Find where the given text appears and provide that cell's center as [x, y] coordinate. 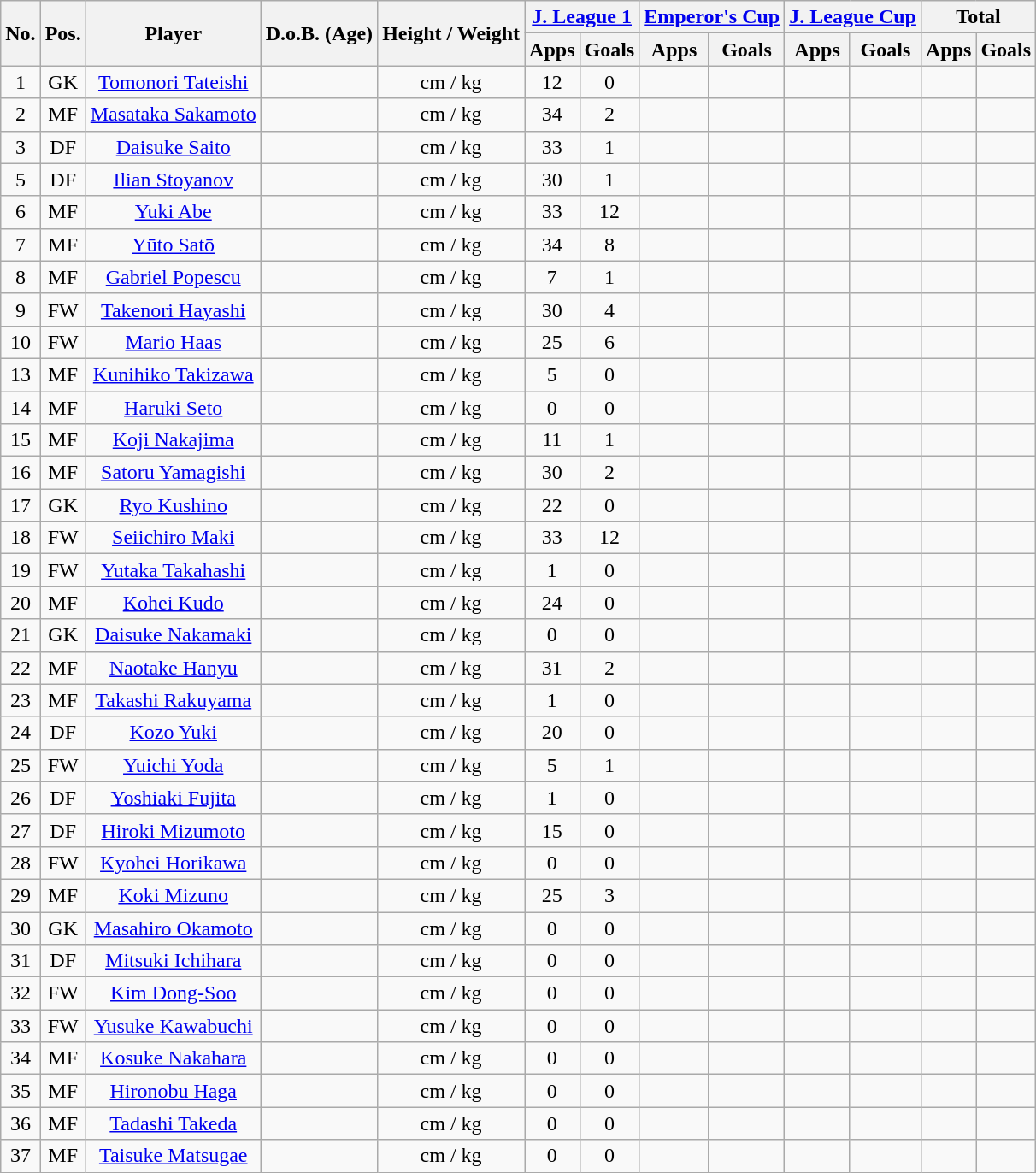
Yuki Abe [173, 212]
Kunihiko Takizawa [173, 374]
Kim Dong-Soo [173, 993]
28 [21, 863]
Kohei Kudo [173, 603]
35 [21, 1091]
17 [21, 505]
Yuichi Yoda [173, 765]
Takenori Hayashi [173, 309]
19 [21, 570]
Masataka Sakamoto [173, 115]
Hironobu Haga [173, 1091]
J. League Cup [853, 17]
J. League 1 [582, 17]
18 [21, 538]
Kozo Yuki [173, 733]
Taisuke Matsugae [173, 1156]
Pos. [63, 33]
Yoshiaki Fujita [173, 798]
Player [173, 33]
Satoru Yamagishi [173, 473]
Yusuke Kawabuchi [173, 1026]
36 [21, 1123]
Height / Weight [451, 33]
23 [21, 700]
29 [21, 895]
Mario Haas [173, 342]
32 [21, 993]
Daisuke Nakamaki [173, 635]
Seiichiro Maki [173, 538]
Masahiro Okamoto [173, 928]
9 [21, 309]
Total [978, 17]
37 [21, 1156]
26 [21, 798]
Hiroki Mizumoto [173, 830]
Koki Mizuno [173, 895]
D.o.B. (Age) [319, 33]
Naotake Hanyu [173, 668]
21 [21, 635]
Takashi Rakuyama [173, 700]
Ryo Kushino [173, 505]
Tadashi Takeda [173, 1123]
Gabriel Popescu [173, 277]
Koji Nakajima [173, 440]
Haruki Seto [173, 408]
Ilian Stoyanov [173, 180]
16 [21, 473]
4 [609, 309]
No. [21, 33]
11 [552, 440]
Yutaka Takahashi [173, 570]
Emperor's Cup [712, 17]
Mitsuki Ichihara [173, 961]
Yūto Satō [173, 245]
10 [21, 342]
Tomonori Tateishi [173, 82]
Daisuke Saito [173, 147]
Kyohei Horikawa [173, 863]
Kosuke Nakahara [173, 1058]
14 [21, 408]
13 [21, 374]
27 [21, 830]
